From the cell containing the given text, extract its center point as (x, y) coordinate. 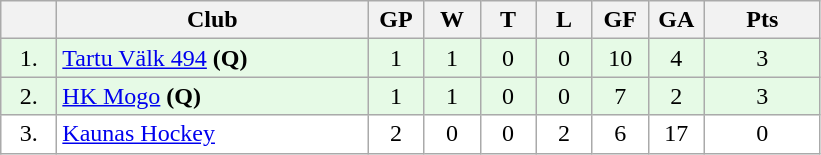
Pts (762, 20)
2. (29, 96)
7 (620, 96)
W (452, 20)
Kaunas Hockey (212, 134)
1. (29, 58)
Tartu Välk 494 (Q) (212, 58)
Club (212, 20)
3. (29, 134)
HK Mogo (Q) (212, 96)
GF (620, 20)
GA (676, 20)
GP (396, 20)
4 (676, 58)
L (564, 20)
T (508, 20)
10 (620, 58)
6 (620, 134)
17 (676, 134)
